Return [X, Y] of the center of cell containing provided text 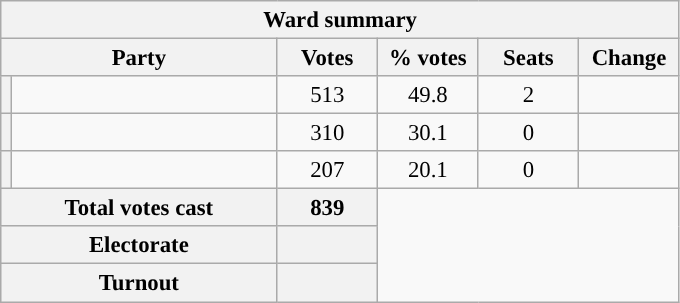
% votes [428, 58]
Electorate [139, 245]
30.1 [428, 133]
Seats [528, 58]
Party [139, 58]
Total votes cast [139, 208]
839 [328, 208]
20.1 [428, 170]
310 [328, 133]
Ward summary [340, 20]
207 [328, 170]
Turnout [139, 283]
Votes [328, 58]
2 [528, 95]
Change [630, 58]
513 [328, 95]
49.8 [428, 95]
